Determine the [X, Y] coordinate at the center of the cell enclosing the given text.  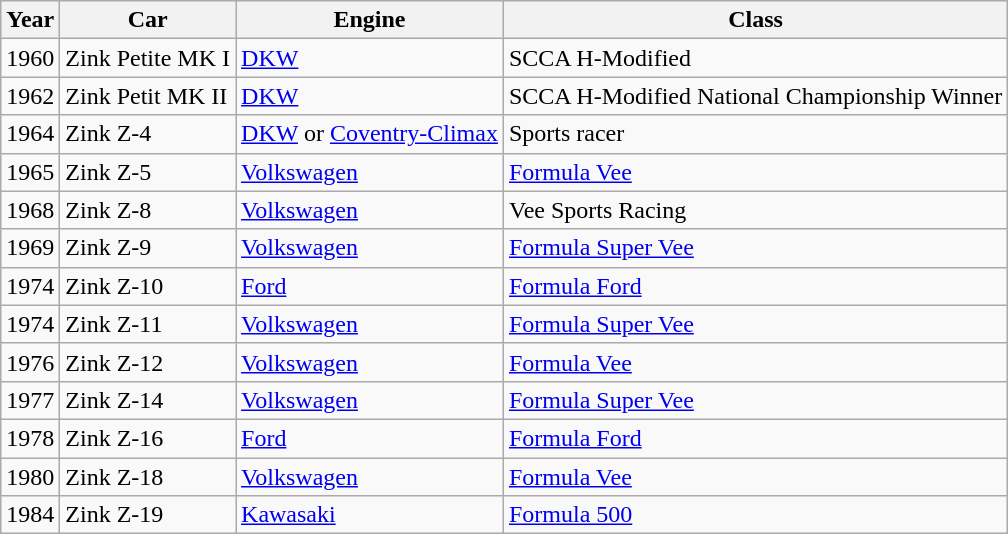
Zink Z-12 [148, 362]
Zink Z-10 [148, 286]
SCCA H-Modified [755, 58]
Zink Z-11 [148, 324]
1984 [30, 515]
Zink Z-4 [148, 134]
1968 [30, 210]
Zink Z-9 [148, 248]
Vee Sports Racing [755, 210]
Sports racer [755, 134]
Zink Z-14 [148, 400]
1978 [30, 438]
Zink Petit MK II [148, 96]
Class [755, 20]
DKW or Coventry-Climax [370, 134]
1965 [30, 172]
Car [148, 20]
1962 [30, 96]
SCCA H-Modified National Championship Winner [755, 96]
1977 [30, 400]
Zink Z-16 [148, 438]
1976 [30, 362]
Zink Z-5 [148, 172]
Zink Petite MK I [148, 58]
Zink Z-19 [148, 515]
Formula 500 [755, 515]
1964 [30, 134]
1969 [30, 248]
Engine [370, 20]
Year [30, 20]
1980 [30, 477]
Zink Z-18 [148, 477]
Zink Z-8 [148, 210]
1960 [30, 58]
Kawasaki [370, 515]
